Output the (X, Y) coordinate of the center of the cell containing the given text.  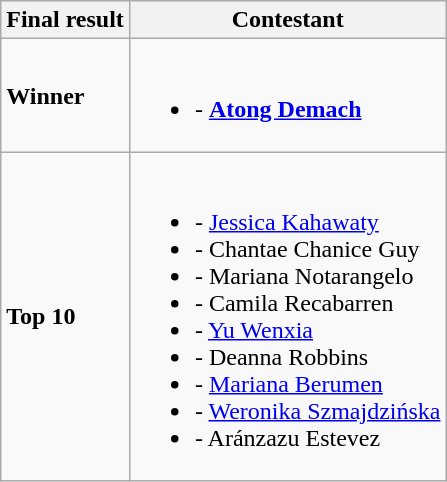
- Atong Demach (288, 96)
Winner (66, 96)
Contestant (288, 20)
Top 10 (66, 316)
Final result (66, 20)
